Return the [X, Y] coordinate for the center point of the cell that contains the specified text.  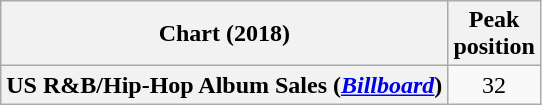
US R&B/Hip-Hop Album Sales (Billboard) [224, 85]
Peak position [494, 34]
Chart (2018) [224, 34]
32 [494, 85]
